Capture the cell that displays the provided text and extract its (x, y) central coordinate. 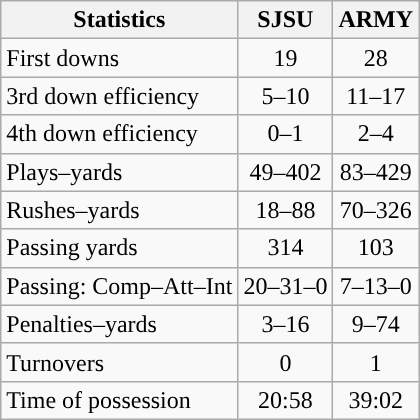
0 (286, 362)
1 (376, 362)
19 (286, 58)
Passing yards (120, 248)
Time of possession (120, 400)
Statistics (120, 20)
39:02 (376, 400)
9–74 (376, 324)
18–88 (286, 210)
SJSU (286, 20)
3–16 (286, 324)
First downs (120, 58)
Turnovers (120, 362)
ARMY (376, 20)
49–402 (286, 172)
103 (376, 248)
Plays–yards (120, 172)
3rd down efficiency (120, 96)
11–17 (376, 96)
20–31–0 (286, 286)
Rushes–yards (120, 210)
314 (286, 248)
4th down efficiency (120, 134)
2–4 (376, 134)
Passing: Comp–Att–Int (120, 286)
70–326 (376, 210)
Penalties–yards (120, 324)
7–13–0 (376, 286)
0–1 (286, 134)
83–429 (376, 172)
28 (376, 58)
20:58 (286, 400)
5–10 (286, 96)
